Identify which cell holds the provided text, then report its (x, y) central coordinate. 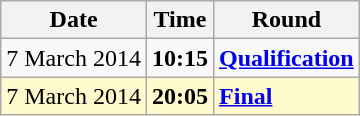
Qualification (287, 58)
10:15 (180, 58)
Round (287, 20)
Final (287, 96)
Date (74, 20)
Time (180, 20)
20:05 (180, 96)
